Output the (x, y) coordinate of the center of the cell containing the given text.  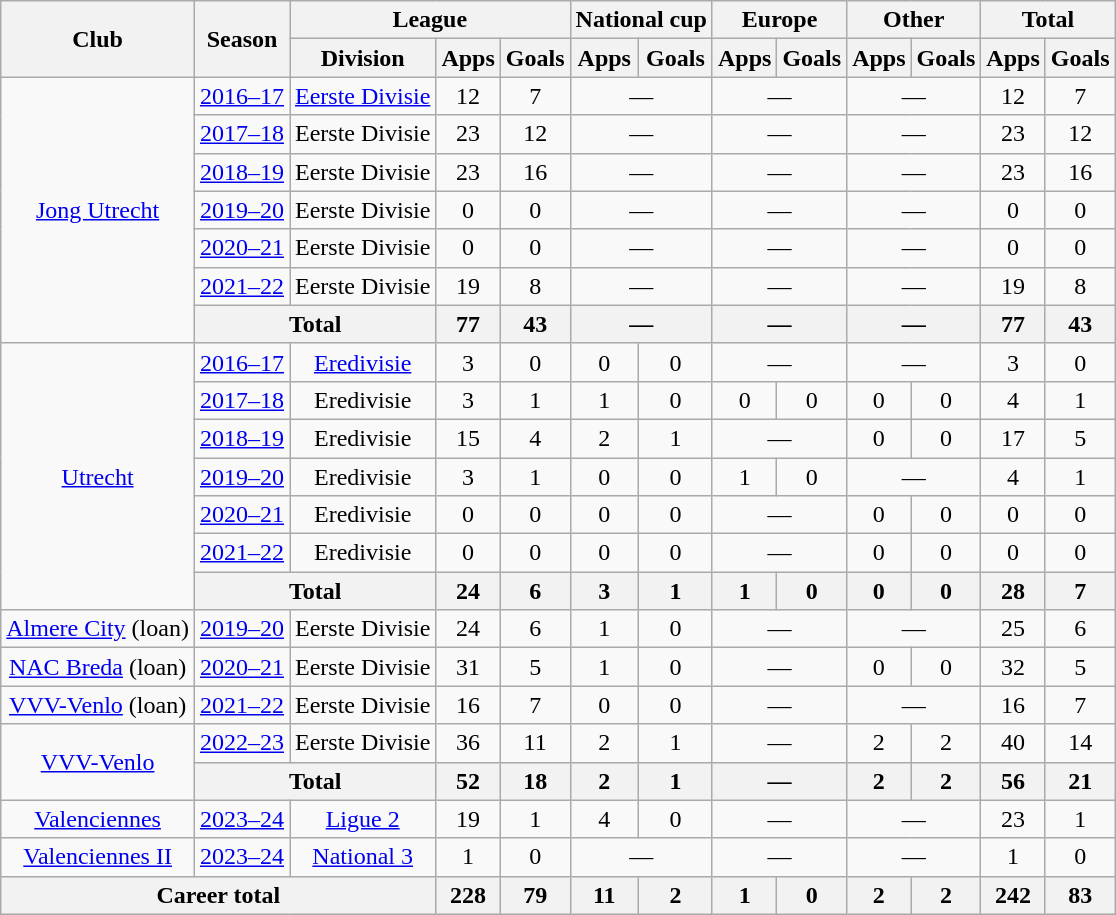
228 (468, 895)
15 (468, 438)
Almere City (loan) (98, 629)
56 (1013, 781)
Valenciennes (98, 819)
52 (468, 781)
Division (363, 58)
25 (1013, 629)
242 (1013, 895)
League (430, 20)
17 (1013, 438)
21 (1080, 781)
Europe (779, 20)
14 (1080, 743)
Season (242, 39)
36 (468, 743)
Utrecht (98, 476)
79 (535, 895)
VVV-Venlo (loan) (98, 705)
2022–23 (242, 743)
Club (98, 39)
National 3 (363, 857)
32 (1013, 667)
18 (535, 781)
NAC Breda (loan) (98, 667)
40 (1013, 743)
VVV-Venlo (98, 762)
Valenciennes II (98, 857)
Jong Utrecht (98, 210)
Ligue 2 (363, 819)
National cup (641, 20)
83 (1080, 895)
Career total (218, 895)
Other (914, 20)
31 (468, 667)
28 (1013, 591)
